Provide the (X, Y) coordinate of the cell's center where the given text is located.  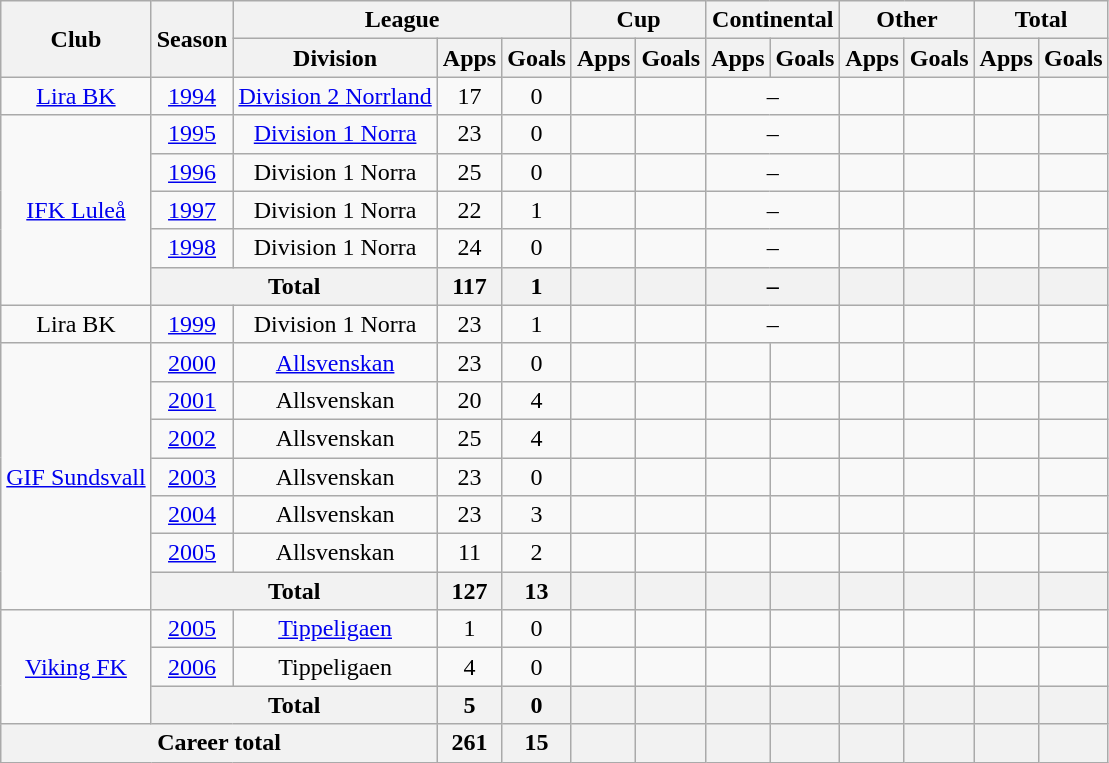
5 (469, 705)
Other (907, 20)
17 (469, 96)
Season (192, 39)
2001 (192, 400)
IFK Luleå (76, 210)
1999 (192, 324)
1995 (192, 134)
2000 (192, 362)
2004 (192, 515)
Continental (773, 20)
GIF Sundsvall (76, 476)
Viking FK (76, 667)
Cup (638, 20)
20 (469, 400)
League (402, 20)
1996 (192, 172)
2 (537, 553)
Division 2 Norrland (335, 96)
2003 (192, 477)
11 (469, 553)
2002 (192, 438)
24 (469, 248)
15 (537, 743)
117 (469, 286)
1997 (192, 210)
1994 (192, 96)
22 (469, 210)
Career total (220, 743)
2006 (192, 667)
Division (335, 58)
127 (469, 591)
13 (537, 591)
Club (76, 39)
261 (469, 743)
3 (537, 515)
1998 (192, 248)
